For the text-containing cell, return its midpoint in [X, Y] coordinate format. 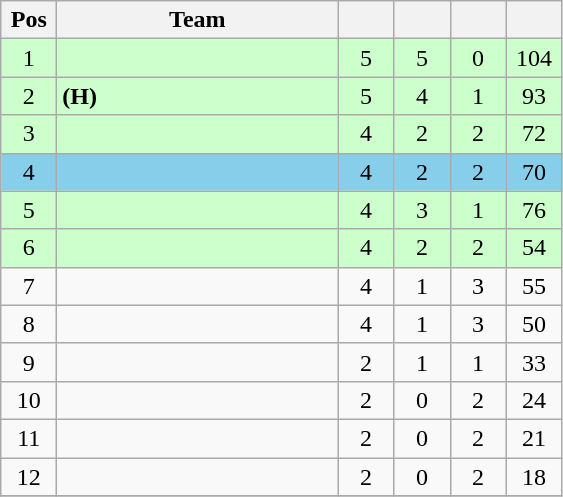
6 [29, 248]
9 [29, 362]
10 [29, 400]
70 [534, 172]
76 [534, 210]
104 [534, 58]
7 [29, 286]
(H) [198, 96]
11 [29, 438]
Pos [29, 20]
Team [198, 20]
33 [534, 362]
55 [534, 286]
50 [534, 324]
54 [534, 248]
18 [534, 477]
8 [29, 324]
24 [534, 400]
21 [534, 438]
72 [534, 134]
12 [29, 477]
93 [534, 96]
